Determine the (X, Y) coordinate at the center of the cell enclosing the given text.  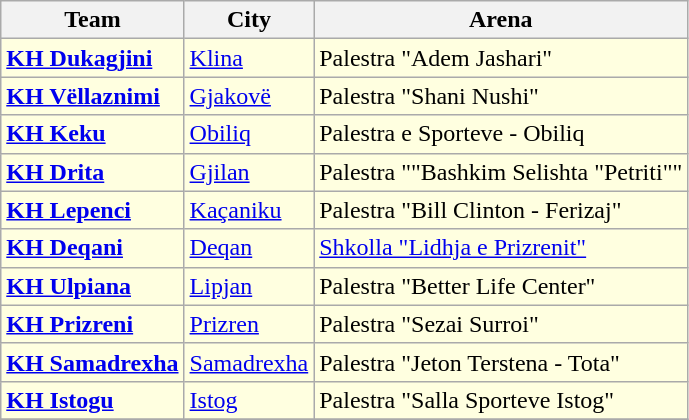
Obiliq (249, 134)
Gjilan (249, 172)
Istog (249, 400)
KH Lepenci (92, 210)
KH Dukagjini (92, 58)
Samadrexha (249, 362)
Palestra e Sporteve - Obiliq (501, 134)
KH Samadrexha (92, 362)
Kaçaniku (249, 210)
KH Drita (92, 172)
Palestra "Bill Clinton - Ferizaj" (501, 210)
KH Ulpiana (92, 286)
Deqan (249, 248)
KH Keku (92, 134)
Arena (501, 20)
Prizren (249, 324)
Palestra "Better Life Center" (501, 286)
Lipjan (249, 286)
Klina (249, 58)
Palestra "Jeton Terstena - Tota" (501, 362)
KH Istogu (92, 400)
Palestra "Shani Nushi" (501, 96)
Palestra ""Bashkim Selishta "Petriti"" (501, 172)
City (249, 20)
KH Vëllaznimi (92, 96)
Palestra "Adem Jashari" (501, 58)
Gjakovë (249, 96)
Team (92, 20)
KH Prizreni (92, 324)
Palestra "Sezai Surroi" (501, 324)
Palestra "Salla Sporteve Istog" (501, 400)
KH Deqani (92, 248)
Shkolla "Lidhja e Prizrenit" (501, 248)
